Pinpoint the cell where the given text exists, returning its (X, Y) midpoint coordinate. 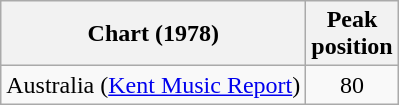
Peakposition (352, 34)
80 (352, 85)
Australia (Kent Music Report) (154, 85)
Chart (1978) (154, 34)
